Return (x, y) of the center of cell containing provided text 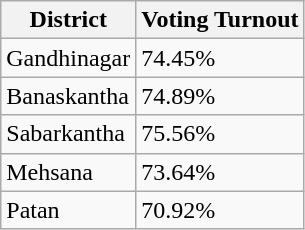
Voting Turnout (220, 20)
74.45% (220, 58)
75.56% (220, 134)
74.89% (220, 96)
70.92% (220, 210)
Patan (68, 210)
73.64% (220, 172)
Banaskantha (68, 96)
Gandhinagar (68, 58)
District (68, 20)
Sabarkantha (68, 134)
Mehsana (68, 172)
